Scan for the cell matching the given text and deliver its (x, y) coordinate at center. 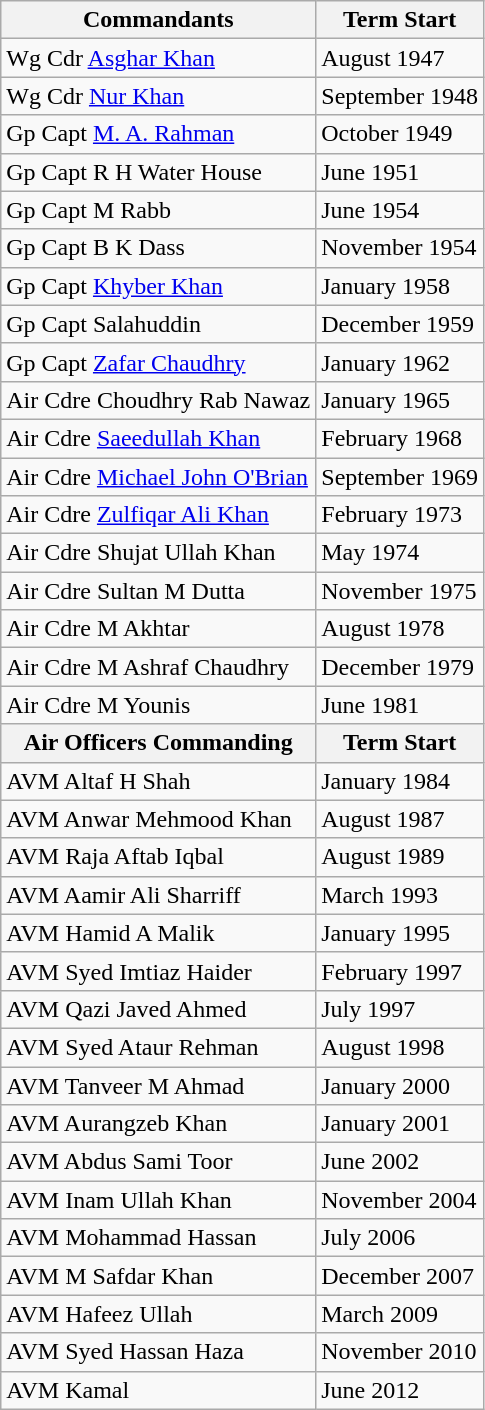
June 1951 (400, 172)
AVM Aamir Ali Sharriff (158, 895)
June 2012 (400, 1390)
July 1997 (400, 1009)
Wg Cdr Asghar Khan (158, 58)
February 1997 (400, 971)
October 1949 (400, 134)
AVM Hafeez Ullah (158, 1314)
Gp Capt Zafar Chaudhry (158, 362)
AVM Tanveer M Ahmad (158, 1085)
Gp Capt Salahuddin (158, 324)
AVM Aurangzeb Khan (158, 1124)
Wg Cdr Nur Khan (158, 96)
December 1979 (400, 667)
Gp Capt R H Water House (158, 172)
March 1993 (400, 895)
August 1947 (400, 58)
January 2000 (400, 1085)
AVM Raja Aftab Iqbal (158, 857)
Gp Capt M. A. Rahman (158, 134)
Air Cdre M Younis (158, 705)
AVM Inam Ullah Khan (158, 1200)
June 2002 (400, 1162)
Air Cdre Saeedullah Khan (158, 438)
AVM Syed Ataur Rehman (158, 1047)
November 2010 (400, 1352)
AVM Hamid A Malik (158, 933)
December 1959 (400, 324)
June 1954 (400, 210)
September 1969 (400, 477)
January 1995 (400, 933)
AVM Abdus Sami Toor (158, 1162)
AVM Syed Imtiaz Haider (158, 971)
September 1948 (400, 96)
June 1981 (400, 705)
December 2007 (400, 1276)
Air Cdre Shujat Ullah Khan (158, 553)
July 2006 (400, 1238)
Air Cdre Choudhry Rab Nawaz (158, 400)
November 1975 (400, 591)
AVM M Safdar Khan (158, 1276)
January 2001 (400, 1124)
AVM Anwar Mehmood Khan (158, 819)
Air Cdre M Akhtar (158, 629)
August 1987 (400, 819)
February 1968 (400, 438)
August 1989 (400, 857)
AVM Mohammad Hassan (158, 1238)
Air Cdre Michael John O'Brian (158, 477)
August 1998 (400, 1047)
Gp Capt M Rabb (158, 210)
AVM Qazi Javed Ahmed (158, 1009)
Commandants (158, 20)
Air Cdre M Ashraf Chaudhry (158, 667)
January 1984 (400, 781)
AVM Altaf H Shah (158, 781)
January 1965 (400, 400)
November 1954 (400, 248)
March 2009 (400, 1314)
February 1973 (400, 515)
Gp Capt Khyber Khan (158, 286)
AVM Syed Hassan Haza (158, 1352)
August 1978 (400, 629)
AVM Kamal (158, 1390)
Air Officers Commanding (158, 743)
November 2004 (400, 1200)
January 1958 (400, 286)
January 1962 (400, 362)
Gp Capt B K Dass (158, 248)
Air Cdre Zulfiqar Ali Khan (158, 515)
Air Cdre Sultan M Dutta (158, 591)
May 1974 (400, 553)
